Detect which cell encompasses the target text, then output its [x, y] center coordinate. 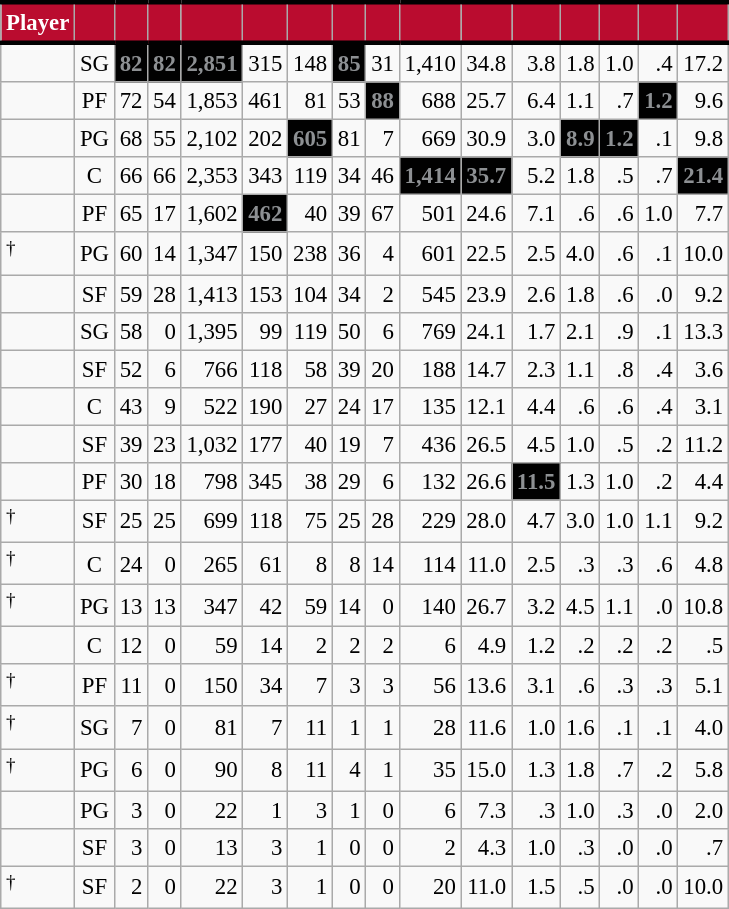
2,102 [212, 139]
12.1 [486, 406]
436 [430, 444]
53 [348, 101]
75 [310, 521]
23.9 [486, 294]
50 [348, 331]
104 [310, 294]
5.1 [703, 685]
27 [310, 406]
26.7 [486, 606]
766 [212, 369]
2,851 [212, 62]
114 [430, 563]
229 [430, 521]
9.6 [703, 101]
12 [130, 646]
4.7 [536, 521]
21.4 [703, 176]
11.2 [703, 444]
190 [266, 406]
88 [382, 101]
769 [430, 331]
5.2 [536, 176]
265 [212, 563]
38 [310, 482]
798 [212, 482]
23 [164, 444]
30.9 [486, 139]
67 [382, 214]
4.9 [486, 646]
2.6 [536, 294]
15.0 [486, 770]
1.7 [536, 331]
36 [348, 253]
461 [266, 101]
54 [164, 101]
42 [266, 606]
65 [130, 214]
545 [430, 294]
55 [164, 139]
2.3 [536, 369]
11.6 [486, 728]
1,347 [212, 253]
10.8 [703, 606]
26.5 [486, 444]
343 [266, 176]
35.7 [486, 176]
601 [430, 253]
2.0 [703, 810]
46 [382, 176]
3.8 [536, 62]
6.4 [536, 101]
2.1 [580, 331]
35 [430, 770]
52 [130, 369]
153 [266, 294]
60 [130, 253]
8.9 [580, 139]
43 [130, 406]
85 [348, 62]
56 [430, 685]
18 [164, 482]
7.1 [536, 214]
188 [430, 369]
315 [266, 62]
13.6 [486, 685]
3.6 [703, 369]
61 [266, 563]
1,602 [212, 214]
5.8 [703, 770]
31 [382, 62]
132 [430, 482]
9.8 [703, 139]
.8 [620, 369]
1,853 [212, 101]
11.5 [536, 482]
3.2 [536, 606]
462 [266, 214]
140 [430, 606]
99 [266, 331]
1.5 [536, 887]
9 [164, 406]
1,414 [430, 176]
347 [212, 606]
26.6 [486, 482]
7.3 [486, 810]
17.2 [703, 62]
30 [130, 482]
135 [430, 406]
14.7 [486, 369]
28.0 [486, 521]
699 [212, 521]
148 [310, 62]
1,413 [212, 294]
72 [130, 101]
238 [310, 253]
7.7 [703, 214]
Player [38, 22]
202 [266, 139]
1,410 [430, 62]
34.8 [486, 62]
1,395 [212, 331]
1,032 [212, 444]
1.6 [580, 728]
13.3 [703, 331]
177 [266, 444]
688 [430, 101]
4.8 [703, 563]
.9 [620, 331]
2,353 [212, 176]
522 [212, 406]
669 [430, 139]
24.1 [486, 331]
19 [348, 444]
605 [310, 139]
25.7 [486, 101]
22.5 [486, 253]
4.3 [486, 848]
501 [430, 214]
345 [266, 482]
29 [348, 482]
24.6 [486, 214]
68 [130, 139]
90 [212, 770]
